Search for the cell housing the specified text and yield its (x, y) center coordinate. 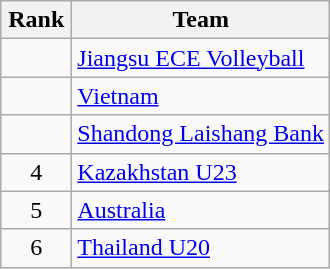
Shandong Laishang Bank (201, 134)
Rank (36, 20)
Thailand U20 (201, 248)
Vietnam (201, 96)
4 (36, 172)
Jiangsu ECE Volleyball (201, 58)
6 (36, 248)
Team (201, 20)
Kazakhstan U23 (201, 172)
Australia (201, 210)
5 (36, 210)
